For the text-containing cell, return its midpoint in [X, Y] coordinate format. 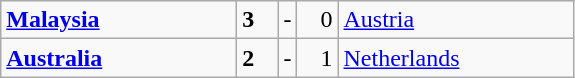
2 [258, 58]
3 [258, 20]
Malaysia [119, 20]
Netherlands [456, 58]
Australia [119, 58]
0 [318, 20]
1 [318, 58]
Austria [456, 20]
